For the text-containing cell, return its midpoint in [X, Y] coordinate format. 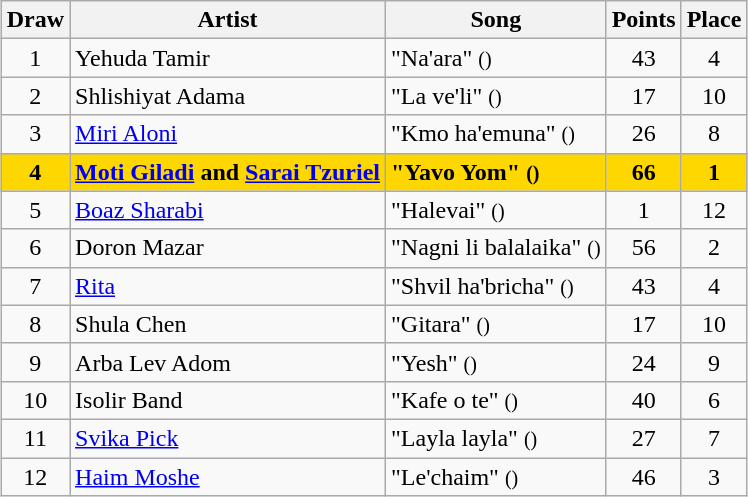
5 [35, 210]
Miri Aloni [228, 134]
Place [714, 20]
"Na'ara" () [496, 58]
"Gitara" () [496, 324]
"Halevai" () [496, 210]
24 [644, 362]
Song [496, 20]
Boaz Sharabi [228, 210]
40 [644, 400]
Haim Moshe [228, 477]
Arba Lev Adom [228, 362]
"Yesh" () [496, 362]
11 [35, 438]
"Layla layla" () [496, 438]
Artist [228, 20]
"La ve'li" () [496, 96]
Points [644, 20]
Moti Giladi and Sarai Tzuriel [228, 172]
66 [644, 172]
46 [644, 477]
56 [644, 248]
"Nagni li balalaika" () [496, 248]
"Shvil ha'bricha" () [496, 286]
Rita [228, 286]
"Le'chaim" () [496, 477]
Isolir Band [228, 400]
Draw [35, 20]
Shula Chen [228, 324]
"Kmo ha'emuna" () [496, 134]
"Kafe o te" () [496, 400]
27 [644, 438]
Doron Mazar [228, 248]
Yehuda Tamir [228, 58]
Shlishiyat Adama [228, 96]
"Yavo Yom" () [496, 172]
26 [644, 134]
Svika Pick [228, 438]
